Find where the given text appears and provide that cell's center as [X, Y] coordinate. 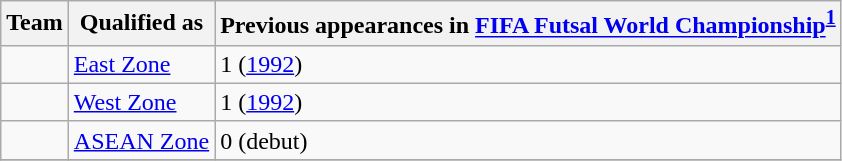
0 (debut) [528, 140]
West Zone [141, 102]
ASEAN Zone [141, 140]
Qualified as [141, 24]
East Zone [141, 64]
Previous appearances in FIFA Futsal World Championship1 [528, 24]
Team [35, 24]
